Find where the given text appears and provide that cell's center as [X, Y] coordinate. 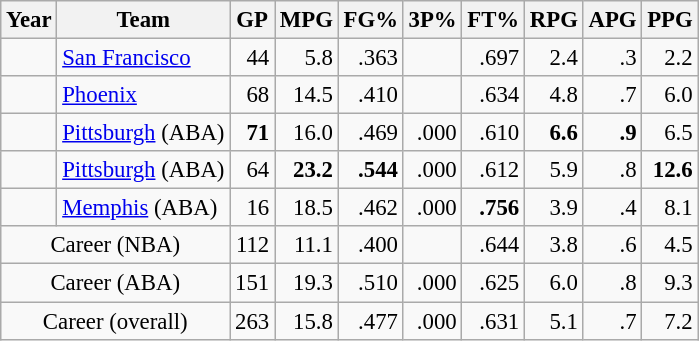
FT% [494, 20]
3.8 [554, 245]
5.9 [554, 170]
5.8 [306, 58]
19.3 [306, 283]
Memphis (ABA) [144, 208]
2.2 [670, 58]
APG [612, 20]
263 [252, 321]
5.1 [554, 321]
6.6 [554, 133]
.625 [494, 283]
.9 [612, 133]
15.8 [306, 321]
San Francisco [144, 58]
64 [252, 170]
Career (NBA) [116, 245]
Phoenix [144, 95]
8.1 [670, 208]
.510 [370, 283]
2.4 [554, 58]
4.8 [554, 95]
71 [252, 133]
RPG [554, 20]
.410 [370, 95]
GP [252, 20]
.697 [494, 58]
.610 [494, 133]
4.5 [670, 245]
44 [252, 58]
.462 [370, 208]
112 [252, 245]
.3 [612, 58]
.6 [612, 245]
.631 [494, 321]
FG% [370, 20]
Year [29, 20]
14.5 [306, 95]
3.9 [554, 208]
.612 [494, 170]
23.2 [306, 170]
.363 [370, 58]
.469 [370, 133]
.544 [370, 170]
.634 [494, 95]
Career (ABA) [116, 283]
6.5 [670, 133]
MPG [306, 20]
151 [252, 283]
16.0 [306, 133]
.400 [370, 245]
.756 [494, 208]
68 [252, 95]
18.5 [306, 208]
11.1 [306, 245]
PPG [670, 20]
3P% [432, 20]
16 [252, 208]
.4 [612, 208]
7.2 [670, 321]
.644 [494, 245]
Team [144, 20]
9.3 [670, 283]
.477 [370, 321]
12.6 [670, 170]
Career (overall) [116, 321]
